Determine the [x, y] coordinate at the center of the cell enclosing the given text.  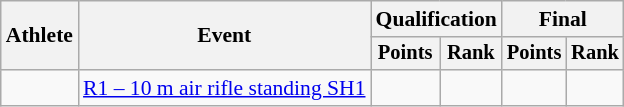
Athlete [40, 36]
Final [563, 19]
Qualification [436, 19]
Event [224, 36]
R1 – 10 m air rifle standing SH1 [224, 88]
